From the cell containing the given text, extract its center point as (X, Y) coordinate. 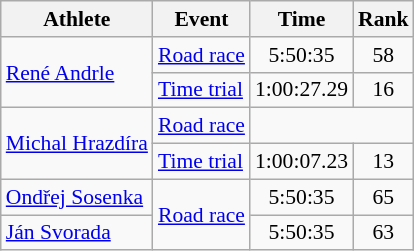
65 (384, 197)
Ondřej Sosenka (77, 197)
58 (384, 55)
1:00:07.23 (302, 162)
16 (384, 90)
Ján Svorada (77, 233)
Athlete (77, 19)
Time (302, 19)
Rank (384, 19)
René Andrle (77, 72)
13 (384, 162)
Event (202, 19)
Michal Hrazdíra (77, 144)
1:00:27.29 (302, 90)
63 (384, 233)
